Scan for the cell matching the given text and deliver its (x, y) coordinate at center. 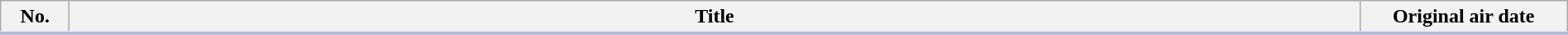
No. (35, 17)
Original air date (1464, 17)
Title (715, 17)
